Search for the cell housing the specified text and yield its [x, y] center coordinate. 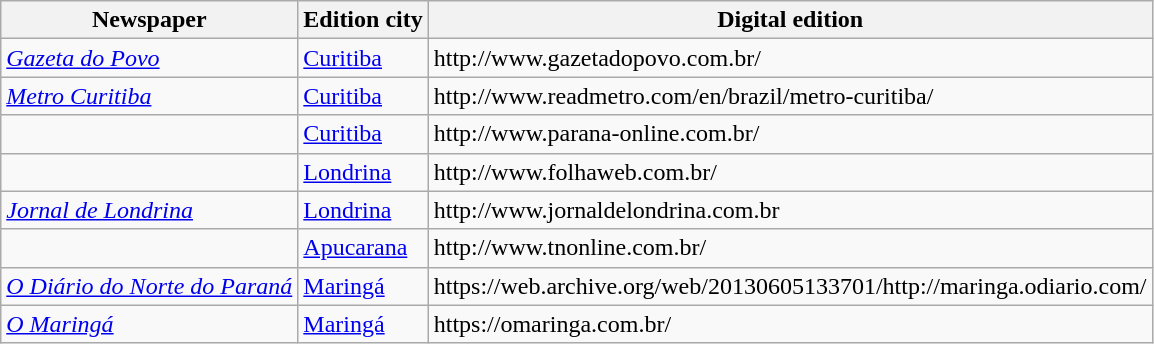
O Maringá [150, 324]
http://www.gazetadopovo.com.br/ [790, 58]
Jornal de Londrina [150, 210]
Gazeta do Povo [150, 58]
Edition city [363, 20]
http://www.folhaweb.com.br/ [790, 172]
O Diário do Norte do Paraná [150, 286]
Apucarana [363, 248]
Metro Curitiba [150, 96]
Digital edition [790, 20]
http://www.readmetro.com/en/brazil/metro-curitiba/ [790, 96]
https://web.archive.org/web/20130605133701/http://maringa.odiario.com/ [790, 286]
http://www.jornaldelondrina.com.br [790, 210]
Newspaper [150, 20]
http://www.parana-online.com.br/ [790, 134]
http://www.tnonline.com.br/ [790, 248]
https://omaringa.com.br/ [790, 324]
